Output the (x, y) coordinate of the center of the cell containing the given text.  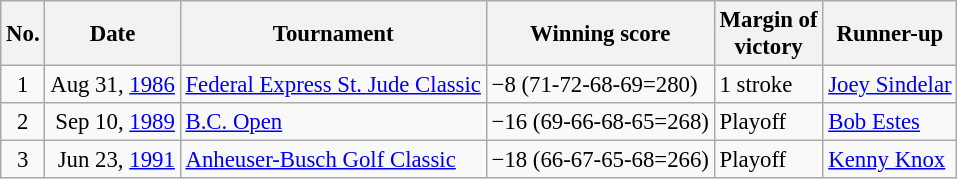
Aug 31, 1986 (112, 85)
Tournament (333, 34)
−18 (66-67-65-68=266) (600, 160)
Runner-up (890, 34)
Federal Express St. Jude Classic (333, 85)
Kenny Knox (890, 160)
Winning score (600, 34)
1 stroke (768, 85)
Sep 10, 1989 (112, 122)
−16 (69-66-68-65=268) (600, 122)
Date (112, 34)
Anheuser-Busch Golf Classic (333, 160)
−8 (71-72-68-69=280) (600, 85)
3 (23, 160)
Bob Estes (890, 122)
No. (23, 34)
Margin ofvictory (768, 34)
1 (23, 85)
B.C. Open (333, 122)
2 (23, 122)
Jun 23, 1991 (112, 160)
Joey Sindelar (890, 85)
